Determine the (X, Y) coordinate at the center of the cell enclosing the given text.  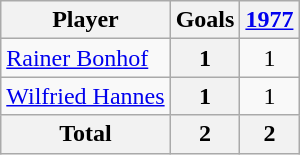
1977 (270, 20)
Rainer Bonhof (86, 58)
Goals (205, 20)
Wilfried Hannes (86, 96)
Player (86, 20)
Total (86, 134)
